Capture the cell that displays the provided text and extract its [X, Y] central coordinate. 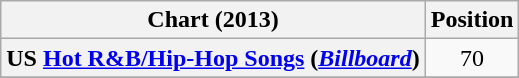
Position [472, 20]
Chart (2013) [213, 20]
US Hot R&B/Hip-Hop Songs (Billboard) [213, 58]
70 [472, 58]
